Detect which cell encompasses the target text, then output its [X, Y] center coordinate. 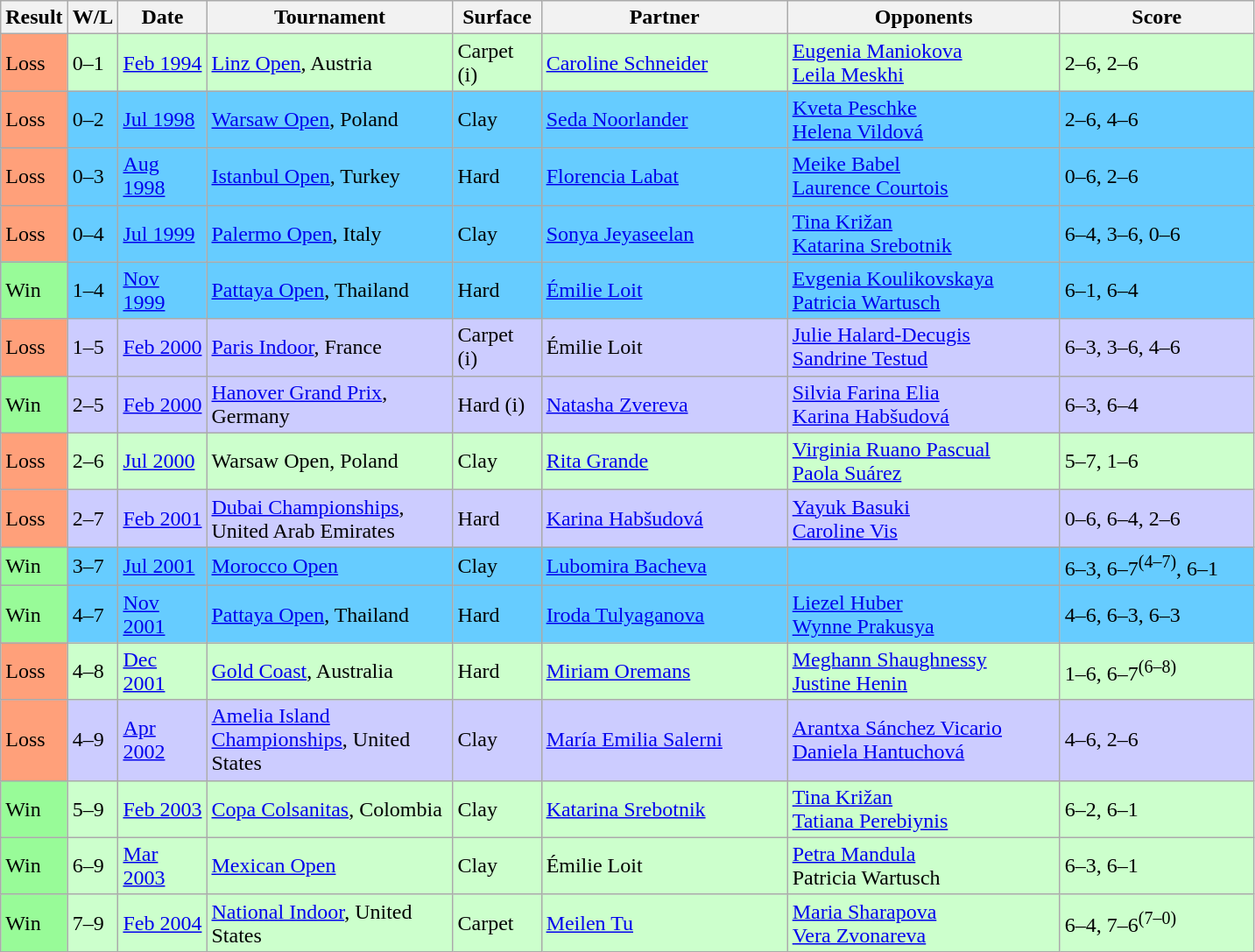
0–3 [93, 177]
Tournament [329, 18]
Tina Križan Katarina Srebotnik [923, 233]
Feb 1994 [163, 63]
4–8 [93, 671]
Dec 2001 [163, 671]
W/L [93, 18]
0–1 [93, 63]
4–9 [93, 740]
Feb 2004 [163, 923]
National Indoor, United States [329, 923]
3–7 [93, 566]
Date [163, 18]
Paris Indoor, France [329, 347]
4–6, 6–3, 6–3 [1156, 615]
5–9 [93, 809]
Apr 2002 [163, 740]
Mar 2003 [163, 865]
Mexican Open [329, 865]
Amelia Island Championships, United States [329, 740]
María Emilia Salerni [664, 740]
Opponents [923, 18]
Hard (i) [497, 405]
Partner [664, 18]
Jul 1998 [163, 119]
Lubomira Bacheva [664, 566]
6–4, 3–6, 0–6 [1156, 233]
Linz Open, Austria [329, 63]
Eugenia Maniokova Leila Meskhi [923, 63]
Aug 1998 [163, 177]
6–2, 6–1 [1156, 809]
Meilen Tu [664, 923]
Caroline Schneider [664, 63]
Palermo Open, Italy [329, 233]
Florencia Labat [664, 177]
6–4, 7–6(7–0) [1156, 923]
Copa Colsanitas, Colombia [329, 809]
0–6, 2–6 [1156, 177]
Nov 1999 [163, 291]
2–6 [93, 461]
Kveta Peschke Helena Vildová [923, 119]
Meike Babel Laurence Courtois [923, 177]
2–6, 2–6 [1156, 63]
Jul 1999 [163, 233]
Liezel Huber Wynne Prakusya [923, 615]
Natasha Zvereva [664, 405]
2–7 [93, 518]
Silvia Farina Elia Karina Habšudová [923, 405]
Evgenia Koulikovskaya Patricia Wartusch [923, 291]
Dubai Championships, United Arab Emirates [329, 518]
Nov 2001 [163, 615]
2–6, 4–6 [1156, 119]
6–1, 6–4 [1156, 291]
Jul 2000 [163, 461]
Tina Križan Tatiana Perebiynis [923, 809]
0–6, 6–4, 2–6 [1156, 518]
5–7, 1–6 [1156, 461]
Feb 2001 [163, 518]
7–9 [93, 923]
Morocco Open [329, 566]
Istanbul Open, Turkey [329, 177]
2–5 [93, 405]
Score [1156, 18]
Rita Grande [664, 461]
4–7 [93, 615]
Sonya Jeyaseelan [664, 233]
6–3, 6–4 [1156, 405]
Arantxa Sánchez Vicario Daniela Hantuchová [923, 740]
6–3, 6–7(4–7), 6–1 [1156, 566]
1–5 [93, 347]
6–3, 3–6, 4–6 [1156, 347]
1–6, 6–7(6–8) [1156, 671]
Surface [497, 18]
Yayuk Basuki Caroline Vis [923, 518]
4–6, 2–6 [1156, 740]
Julie Halard-Decugis Sandrine Testud [923, 347]
Katarina Srebotnik [664, 809]
0–4 [93, 233]
6–9 [93, 865]
6–3, 6–1 [1156, 865]
Meghann Shaughnessy Justine Henin [923, 671]
Gold Coast, Australia [329, 671]
Feb 2003 [163, 809]
1–4 [93, 291]
Virginia Ruano Pascual Paola Suárez [923, 461]
0–2 [93, 119]
Seda Noorlander [664, 119]
Carpet [497, 923]
Miriam Oremans [664, 671]
Iroda Tulyaganova [664, 615]
Karina Habšudová [664, 518]
Maria Sharapova Vera Zvonareva [923, 923]
Hanover Grand Prix, Germany [329, 405]
Result [34, 18]
Petra Mandula Patricia Wartusch [923, 865]
Jul 2001 [163, 566]
